Find where the given text appears and provide that cell's center as (X, Y) coordinate. 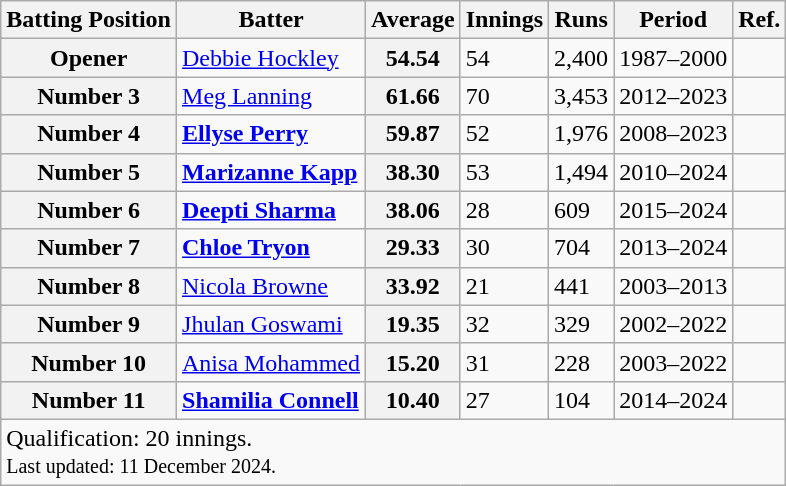
Opener (89, 58)
Number 7 (89, 248)
Chloe Tryon (272, 248)
Number 9 (89, 324)
54.54 (414, 58)
2013–2024 (674, 248)
29.33 (414, 248)
1,494 (582, 172)
441 (582, 286)
609 (582, 210)
Anisa Mohammed (272, 362)
2,400 (582, 58)
27 (504, 400)
54 (504, 58)
33.92 (414, 286)
Batter (272, 20)
Number 10 (89, 362)
21 (504, 286)
2003–2022 (674, 362)
Number 5 (89, 172)
2014–2024 (674, 400)
15.20 (414, 362)
2002–2022 (674, 324)
52 (504, 134)
Debbie Hockley (272, 58)
59.87 (414, 134)
38.06 (414, 210)
Average (414, 20)
Batting Position (89, 20)
Number 11 (89, 400)
3,453 (582, 96)
Runs (582, 20)
Period (674, 20)
Number 8 (89, 286)
Ellyse Perry (272, 134)
70 (504, 96)
61.66 (414, 96)
Meg Lanning (272, 96)
228 (582, 362)
Ref. (760, 20)
1,976 (582, 134)
53 (504, 172)
1987–2000 (674, 58)
Innings (504, 20)
Shamilia Connell (272, 400)
2010–2024 (674, 172)
2012–2023 (674, 96)
Jhulan Goswami (272, 324)
30 (504, 248)
2008–2023 (674, 134)
38.30 (414, 172)
Qualification: 20 innings.Last updated: 11 December 2024. (394, 452)
Deepti Sharma (272, 210)
Number 4 (89, 134)
31 (504, 362)
10.40 (414, 400)
2015–2024 (674, 210)
Nicola Browne (272, 286)
104 (582, 400)
Number 6 (89, 210)
28 (504, 210)
329 (582, 324)
2003–2013 (674, 286)
19.35 (414, 324)
Number 3 (89, 96)
704 (582, 248)
Marizanne Kapp (272, 172)
32 (504, 324)
